Capture the cell that displays the provided text and extract its (X, Y) central coordinate. 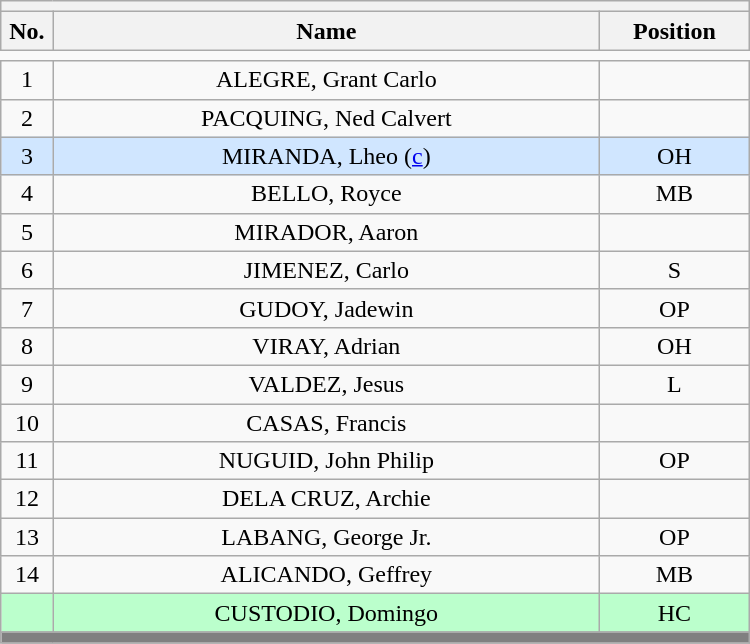
S (675, 270)
9 (27, 384)
5 (27, 232)
3 (27, 156)
No. (27, 31)
Position (675, 31)
ALICANDO, Geffrey (326, 575)
NUGUID, John Philip (326, 461)
CASAS, Francis (326, 423)
12 (27, 499)
ALEGRE, Grant Carlo (326, 80)
HC (675, 613)
LABANG, George Jr. (326, 537)
13 (27, 537)
Name (326, 31)
CUSTODIO, Domingo (326, 613)
8 (27, 346)
GUDOY, Jadewin (326, 308)
DELA CRUZ, Archie (326, 499)
10 (27, 423)
11 (27, 461)
6 (27, 270)
VALDEZ, Jesus (326, 384)
14 (27, 575)
BELLO, Royce (326, 194)
L (675, 384)
2 (27, 118)
1 (27, 80)
VIRAY, Adrian (326, 346)
7 (27, 308)
MIRANDA, Lheo (c) (326, 156)
4 (27, 194)
JIMENEZ, Carlo (326, 270)
MIRADOR, Aaron (326, 232)
PACQUING, Ned Calvert (326, 118)
